Provide the [X, Y] coordinate of the cell's center where the given text is located.  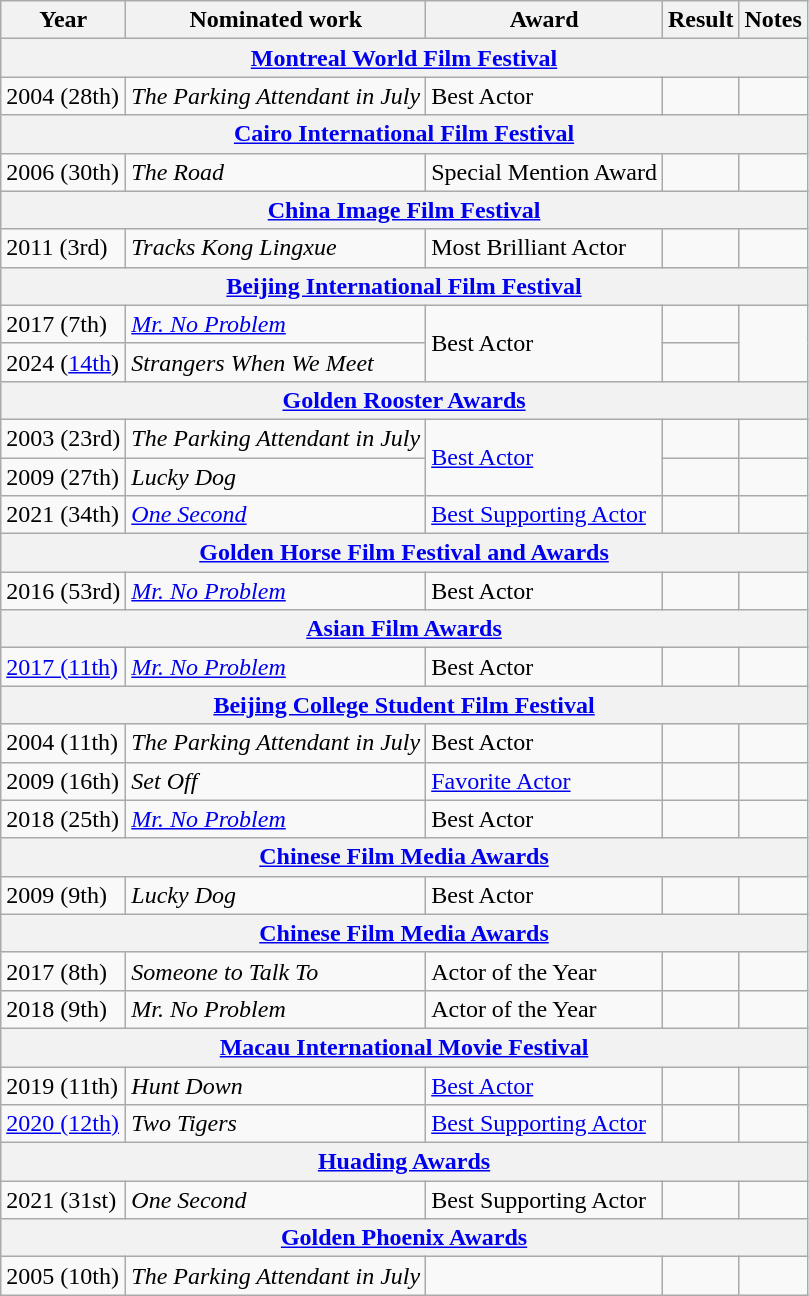
Award [544, 20]
Hunt Down [276, 1085]
Tracks Kong Lingxue [276, 248]
Golden Horse Film Festival and Awards [404, 553]
2009 (27th) [64, 477]
Special Mention Award [544, 172]
Result [701, 20]
Huading Awards [404, 1162]
Beijing International Film Festival [404, 286]
China Image Film Festival [404, 210]
2004 (28th) [64, 96]
Nominated work [276, 20]
2017 (11th) [64, 667]
2003 (23rd) [64, 438]
2004 (11th) [64, 743]
2021 (31st) [64, 1200]
2009 (16th) [64, 781]
Favorite Actor [544, 781]
2018 (9th) [64, 1009]
2017 (8th) [64, 971]
2024 (14th) [64, 362]
The Road [276, 172]
2011 (3rd) [64, 248]
Beijing College Student Film Festival [404, 705]
Golden Rooster Awards [404, 400]
Strangers When We Meet [276, 362]
2017 (7th) [64, 324]
Cairo International Film Festival [404, 134]
2005 (10th) [64, 1276]
2021 (34th) [64, 515]
Most Brilliant Actor [544, 248]
2018 (25th) [64, 819]
2016 (53rd) [64, 591]
Notes [773, 20]
Two Tigers [276, 1124]
Macau International Movie Festival [404, 1047]
Year [64, 20]
2009 (9th) [64, 895]
Montreal World Film Festival [404, 58]
Someone to Talk To [276, 971]
2019 (11th) [64, 1085]
2006 (30th) [64, 172]
Asian Film Awards [404, 629]
2020 (12th) [64, 1124]
Golden Phoenix Awards [404, 1238]
Set Off [276, 781]
